Provide the [x, y] coordinate of the cell's center where the given text is located.  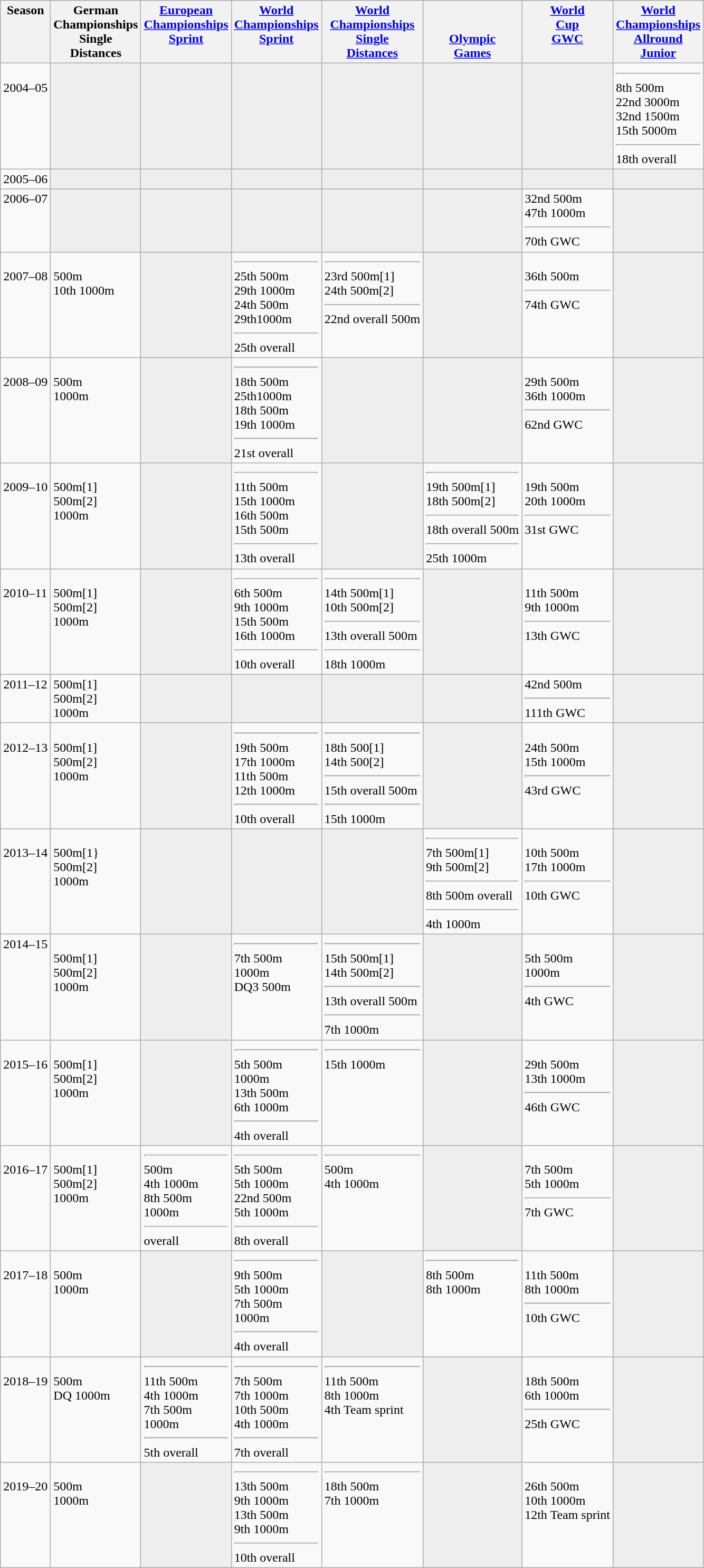
9th 500m 5th 1000m 7th 500m 1000m 4th overall [277, 1304]
2017–18 [25, 1304]
19th 500m 17th 1000m 11th 500m 12th 1000m 10th overall [277, 776]
German Championships Single Distances [96, 32]
8th 500m 8th 1000m [473, 1304]
500m 4th 1000m 8th 500m 1000m overall [186, 1198]
11th 500m 8th 1000m 10th GWC [568, 1304]
2018–19 [25, 1410]
18th 500m 6th 1000m 25th GWC [568, 1410]
2004–05 [25, 116]
18th 500m 25th1000m 18th 500m 19th 1000m 21st overall [277, 410]
26th 500m 10th 1000m 12th Team sprint [568, 1515]
11th 500m 9th 1000m 13th GWC [568, 621]
15th 1000m [372, 1093]
8th 500m 22nd 3000m 32nd 1500m 15th 5000m 18th overall [659, 116]
36th 500m 74th GWC [568, 305]
11th 500m 15th 1000m 16th 500m 15th 500m 13th overall [277, 516]
European Championships Sprint [186, 32]
11th 500m 4th 1000m 7th 500m 1000m 5th overall [186, 1410]
2010–11 [25, 621]
500m 10th 1000m [96, 305]
2014–15 [25, 987]
19th 500m[1] 18th 500m[2] 18th overall 500m 25th 1000m [473, 516]
5th 500m 5th 1000m 22nd 500m 5th 1000m 8th overall [277, 1198]
42nd 500m 111th GWC [568, 698]
2005–06 [25, 179]
500m DQ 1000m [96, 1410]
14th 500m[1] 10th 500m[2] 13th overall 500m 18th 1000m [372, 621]
Olympic Games [473, 32]
2015–16 [25, 1093]
2009–10 [25, 516]
2008–09 [25, 410]
2019–20 [25, 1515]
7th 500m 1000m DQ3 500m [277, 987]
2007–08 [25, 305]
World Championships Single Distances [372, 32]
13th 500m 9th 1000m 13th 500m 9th 1000m 10th overall [277, 1515]
23rd 500m[1] 24th 500m[2] 22nd overall 500m [372, 305]
29th 500m 13th 1000m 46th GWC [568, 1093]
24th 500m 15th 1000m 43rd GWC [568, 776]
Season [25, 32]
500m[1} 500m[2] 1000m [96, 881]
29th 500m 36th 1000m 62nd GWC [568, 410]
7th 500m 7th 1000m 10th 500m 4th 1000m 7th overall [277, 1410]
2012–13 [25, 776]
25th 500m 29th 1000m 24th 500m 29th1000m 25th overall [277, 305]
18th 500m 7th 1000m [372, 1515]
2016–17 [25, 1198]
32nd 500m 47th 1000m 70th GWC [568, 221]
15th 500m[1] 14th 500m[2] 13th overall 500m 7th 1000m [372, 987]
7th 500m[1] 9th 500m[2] 8th 500m overall 4th 1000m [473, 881]
6th 500m 9th 1000m 15th 500m 16th 1000m 10th overall [277, 621]
5th 500m 1000m 4th GWC [568, 987]
500m 4th 1000m [372, 1198]
2006–07 [25, 221]
2011–12 [25, 698]
11th 500m 8th 1000m 4th Team sprint [372, 1410]
5th 500m 1000m 13th 500m 6th 1000m 4th overall [277, 1093]
World Cup GWC [568, 32]
2013–14 [25, 881]
18th 500[1] 14th 500[2] 15th overall 500m 15th 1000m [372, 776]
World Championships Allround Junior [659, 32]
World Championships Sprint [277, 32]
19th 500m 20th 1000m 31st GWC [568, 516]
7th 500m 5th 1000m 7th GWC [568, 1198]
10th 500m 17th 1000m 10th GWC [568, 881]
